Locate the cell with the specified text and output its (x, y) center coordinate. 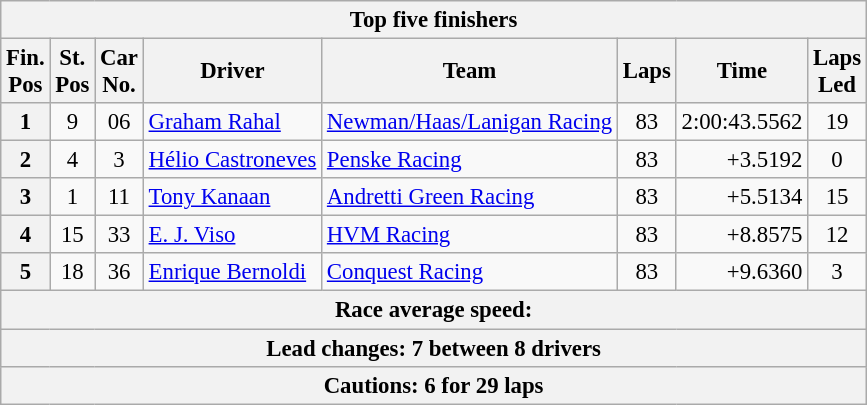
CarNo. (120, 72)
5 (26, 273)
+5.5134 (742, 197)
Time (742, 72)
06 (120, 122)
Newman/Haas/Lanigan Racing (470, 122)
11 (120, 197)
HVM Racing (470, 235)
Laps (646, 72)
Enrique Bernoldi (232, 273)
Race average speed: (434, 310)
Andretti Green Racing (470, 197)
19 (838, 122)
+9.6360 (742, 273)
E. J. Viso (232, 235)
St.Pos (72, 72)
Penske Racing (470, 160)
Fin.Pos (26, 72)
18 (72, 273)
12 (838, 235)
2:00:43.5562 (742, 122)
+3.5192 (742, 160)
Driver (232, 72)
Lead changes: 7 between 8 drivers (434, 348)
Tony Kanaan (232, 197)
Cautions: 6 for 29 laps (434, 385)
Graham Rahal (232, 122)
LapsLed (838, 72)
9 (72, 122)
Team (470, 72)
2 (26, 160)
Top five finishers (434, 20)
36 (120, 273)
+8.8575 (742, 235)
0 (838, 160)
Conquest Racing (470, 273)
33 (120, 235)
Hélio Castroneves (232, 160)
